Provide the (x, y) coordinate of the cell's center where the given text is located.  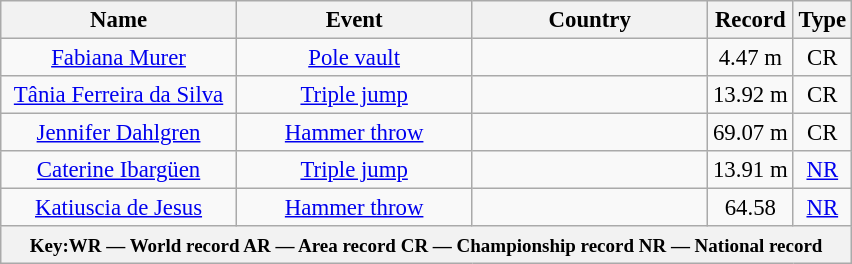
Record (751, 20)
64.58 (751, 208)
Caterine Ibargüen (119, 170)
4.47 m (751, 58)
13.92 m (751, 95)
Fabiana Murer (119, 58)
Country (590, 20)
13.91 m (751, 170)
Jennifer Dahlgren (119, 133)
69.07 m (751, 133)
Type (822, 20)
Tânia Ferreira da Silva (119, 95)
Katiuscia de Jesus (119, 208)
Key:WR — World record AR — Area record CR — Championship record NR — National record (426, 245)
Event (354, 20)
Pole vault (354, 58)
Name (119, 20)
